Provide the [X, Y] coordinate of the cell's center where the given text is located.  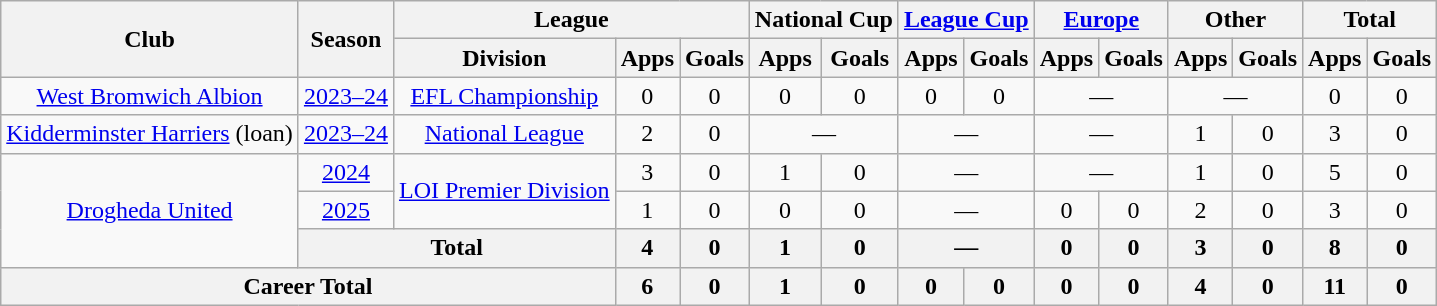
Kidderminster Harriers (loan) [150, 134]
8 [1335, 248]
Drogheda United [150, 210]
Other [1235, 20]
Division [504, 58]
West Bromwich Albion [150, 96]
League Cup [966, 20]
11 [1335, 286]
League [571, 20]
EFL Championship [504, 96]
Club [150, 39]
5 [1335, 172]
Season [346, 39]
Europe [1101, 20]
National Cup [824, 20]
Career Total [308, 286]
National League [504, 134]
LOI Premier Division [504, 191]
2024 [346, 172]
2025 [346, 210]
6 [647, 286]
